Identify which cell holds the provided text, then report its [x, y] central coordinate. 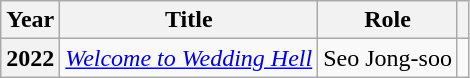
Year [30, 20]
Role [388, 20]
Welcome to Wedding Hell [189, 58]
Seo Jong-soo [388, 58]
Title [189, 20]
2022 [30, 58]
